Output the (X, Y) coordinate of the center of the cell containing the given text.  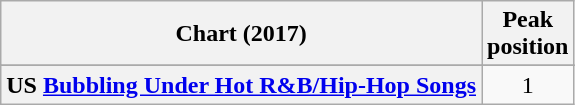
Peakposition (528, 34)
1 (528, 85)
Chart (2017) (242, 34)
US Bubbling Under Hot R&B/Hip-Hop Songs (242, 85)
